Extract the [X, Y] coordinate from the center of the cell holding the provided text.  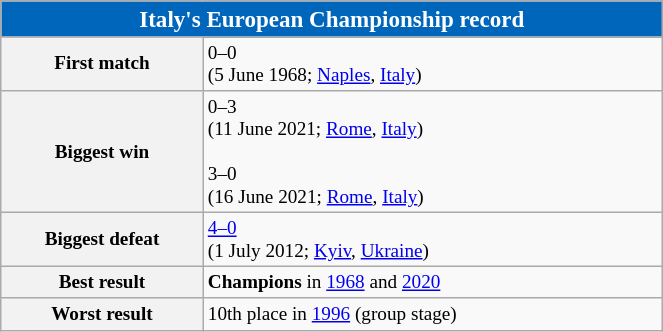
Biggest defeat [102, 239]
Biggest win [102, 152]
First match [102, 64]
10th place in 1996 (group stage) [433, 314]
Worst result [102, 314]
0–0 (5 June 1968; Naples, Italy) [433, 64]
0–3 (11 June 2021; Rome, Italy) 3–0 (16 June 2021; Rome, Italy) [433, 152]
Champions in 1968 and 2020 [433, 283]
Best result [102, 283]
4–0 (1 July 2012; Kyiv, Ukraine) [433, 239]
Italy's European Championship record [332, 19]
